For the text-containing cell, return its midpoint in (x, y) coordinate format. 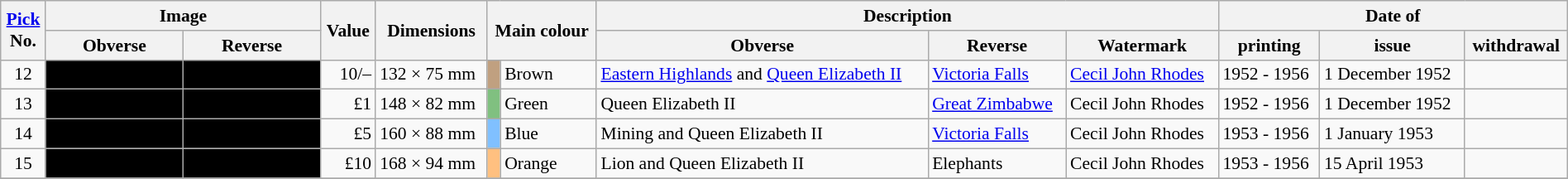
1 January 1953 (1393, 134)
Date of (1393, 16)
withdrawal (1516, 46)
132 × 75 mm (432, 75)
13 (23, 104)
10/– (349, 75)
£1 (349, 104)
14 (23, 134)
Value (349, 30)
issue (1393, 46)
£10 (349, 163)
12 (23, 75)
Orange (548, 163)
15 (23, 163)
Description (907, 16)
Watermark (1142, 46)
Lion and Queen Elizabeth II (762, 163)
168 × 94 mm (432, 163)
Dimensions (432, 30)
£5 (349, 134)
Green (548, 104)
Blue (548, 134)
PickNo. (23, 30)
printing (1269, 46)
Image (183, 16)
Queen Elizabeth II (762, 104)
160 × 88 mm (432, 134)
Brown (548, 75)
Main colour (542, 30)
148 × 82 mm (432, 104)
Elephants (997, 163)
Eastern Highlands and Queen Elizabeth II (762, 75)
Mining and Queen Elizabeth II (762, 134)
15 April 1953 (1393, 163)
Great Zimbabwe (997, 104)
